From the cell containing the given text, extract its center point as (X, Y) coordinate. 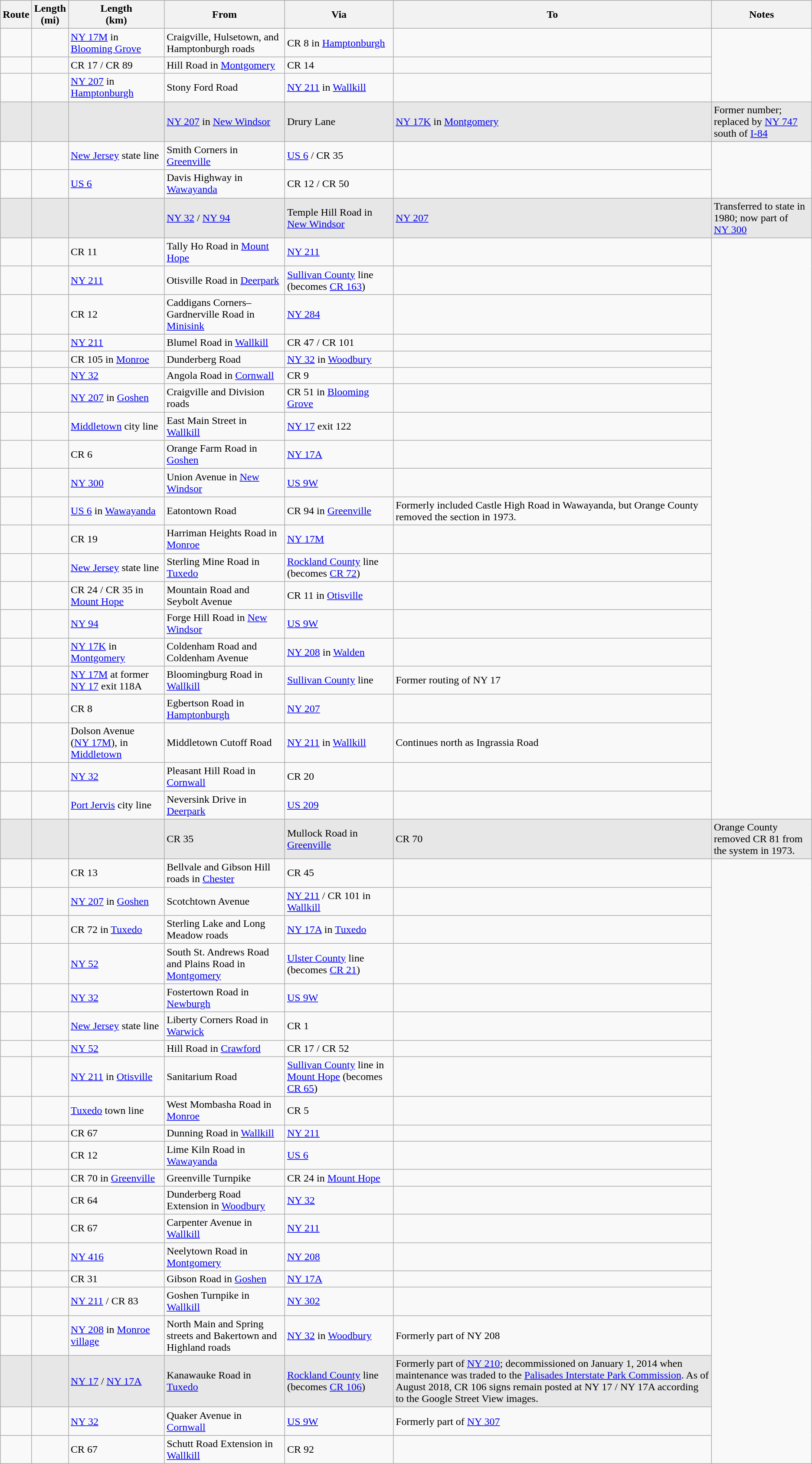
NY 17 exit 122 (339, 426)
CR 19 (116, 539)
Egbertson Road in Hamptonburgh (225, 708)
CR 24 in Mount Hope (339, 1178)
NY 211 / CR 83 (116, 1302)
Sterling Mine Road in Tuxedo (225, 568)
CR 45 (339, 873)
Harriman Heights Road in Monroe (225, 539)
CR 11 (116, 252)
Continues north as Ingrassia Road (553, 742)
NY 207 in New Windsor (225, 121)
Craigville and Division roads (225, 398)
US 209 (339, 804)
US 6 in Wawayanda (116, 511)
NY 94 (116, 624)
NY 17A in Tuxedo (339, 929)
NY 17 / NY 17A (116, 1382)
Tuxedo town line (116, 1111)
CR 24 / CR 35 in Mount Hope (116, 595)
East Main Street in Wallkill (225, 426)
CR 47 / CR 101 (339, 342)
Craigville, Hulsetown, and Hamptonburgh roads (225, 43)
Quaker Avenue in Cornwall (225, 1421)
CR 31 (116, 1279)
From (225, 15)
CR 8 (116, 708)
Coldenham Road and Coldenham Avenue (225, 652)
CR 70 in Greenville (116, 1178)
CR 5 (339, 1111)
NY 208 (339, 1257)
NY 208 in Monroe village (116, 1336)
Orange County removed CR 81 from the system in 1973. (762, 839)
Davis Highway in Wawayanda (225, 184)
Route (16, 15)
CR 64 (116, 1200)
Union Avenue in New Windsor (225, 483)
CR 20 (339, 777)
Length(km) (116, 15)
Tally Ho Road in Mount Hope (225, 252)
Liberty Corners Road in Warwick (225, 1026)
NY 300 (116, 483)
Scotchtown Avenue (225, 902)
Sterling Lake and Long Meadow roads (225, 929)
CR 70 (553, 839)
NY 211 in Otisville (116, 1077)
Former number; replaced by NY 747 south of I-84 (762, 121)
NY 17M in Blooming Grove (116, 43)
CR 12 / CR 50 (339, 184)
Hill Road in Crawford (225, 1048)
NY 416 (116, 1257)
Temple Hill Road in New Windsor (339, 218)
Eatontown Road (225, 511)
Pleasant Hill Road in Cornwall (225, 777)
North Main and Spring streets and Bakertown and Highland roads (225, 1336)
Via (339, 15)
CR 13 (116, 873)
Angola Road in Cornwall (225, 376)
Fostertown Road in Newburgh (225, 998)
CR 1 (339, 1026)
Caddigans Corners–Gardnerville Road in Minisink (225, 314)
NY 17M at former NY 17 exit 118A (116, 680)
Port Jervis city line (116, 804)
Goshen Turnpike in Wallkill (225, 1302)
Bloomingburg Road in Wallkill (225, 680)
CR 105 in Monroe (116, 359)
Formerly part of NY 307 (553, 1421)
Neelytown Road in Montgomery (225, 1257)
Blumel Road in Wallkill (225, 342)
NY 211 / CR 101 in Wallkill (339, 902)
Ulster County line (becomes CR 21) (339, 964)
Greenville Turnpike (225, 1178)
Kanawauke Road in Tuxedo (225, 1382)
Middletown city line (116, 426)
US 6 / CR 35 (339, 155)
Neversink Drive in Deerpark (225, 804)
Dunderberg Road Extension in Woodbury (225, 1200)
Formerly included Castle High Road in Wawayanda, but Orange County removed the section in 1973. (553, 511)
Otisville Road in Deerpark (225, 280)
NY 302 (339, 1302)
CR 9 (339, 376)
CR 6 (116, 455)
CR 92 (339, 1449)
CR 17 / CR 52 (339, 1048)
Smith Corners in Greenville (225, 155)
NY 284 (339, 314)
CR 94 in Greenville (339, 511)
Drury Lane (339, 121)
Hill Road in Montgomery (225, 65)
Sanitarium Road (225, 1077)
Schutt Road Extension in Wallkill (225, 1449)
CR 17 / CR 89 (116, 65)
Gibson Road in Goshen (225, 1279)
CR 35 (225, 839)
South St. Andrews Road and Plains Road in Montgomery (225, 964)
Mountain Road and Seybolt Avenue (225, 595)
CR 72 in Tuxedo (116, 929)
Rockland County line (becomes CR 72) (339, 568)
CR 8 in Hamptonburgh (339, 43)
Orange Farm Road in Goshen (225, 455)
Sullivan County line (becomes CR 163) (339, 280)
Length(mi) (50, 15)
Carpenter Avenue in Wallkill (225, 1228)
Transferred to state in 1980; now part of NY 300 (762, 218)
Formerly part of NY 208 (553, 1336)
Rockland County line (becomes CR 106) (339, 1382)
Lime Kiln Road in Wawayanda (225, 1155)
Dunderberg Road (225, 359)
Middletown Cutoff Road (225, 742)
Forge Hill Road in New Windsor (225, 624)
NY 208 in Walden (339, 652)
Former routing of NY 17 (553, 680)
CR 51 in Blooming Grove (339, 398)
Bellvale and Gibson Hill roads in Chester (225, 873)
West Mombasha Road in Monroe (225, 1111)
Sullivan County line (339, 680)
Dolson Avenue (NY 17M), in Middletown (116, 742)
To (553, 15)
Stony Ford Road (225, 88)
NY 207 in Hamptonburgh (116, 88)
NY 32 / NY 94 (225, 218)
CR 11 in Otisville (339, 595)
Dunning Road in Wallkill (225, 1133)
Sullivan County line in Mount Hope (becomes CR 65) (339, 1077)
Notes (762, 15)
CR 14 (339, 65)
Mullock Road in Greenville (339, 839)
NY 17M (339, 539)
